Determine the (x, y) coordinate at the center of the cell enclosing the given text.  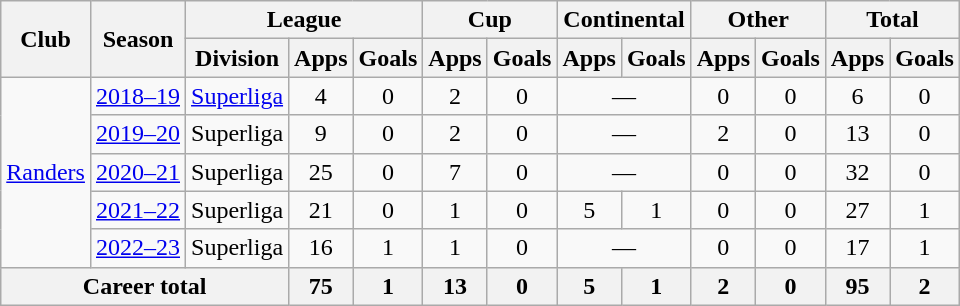
6 (857, 96)
7 (455, 172)
9 (321, 134)
Continental (624, 20)
4 (321, 96)
League (304, 20)
Randers (46, 172)
95 (857, 286)
2022–23 (138, 248)
75 (321, 286)
25 (321, 172)
2021–22 (138, 210)
32 (857, 172)
Cup (490, 20)
2018–19 (138, 96)
21 (321, 210)
16 (321, 248)
Season (138, 39)
Total (892, 20)
Career total (145, 286)
2020–21 (138, 172)
Other (758, 20)
2019–20 (138, 134)
27 (857, 210)
Division (238, 58)
Club (46, 39)
17 (857, 248)
